Capture the cell that displays the provided text and extract its [x, y] central coordinate. 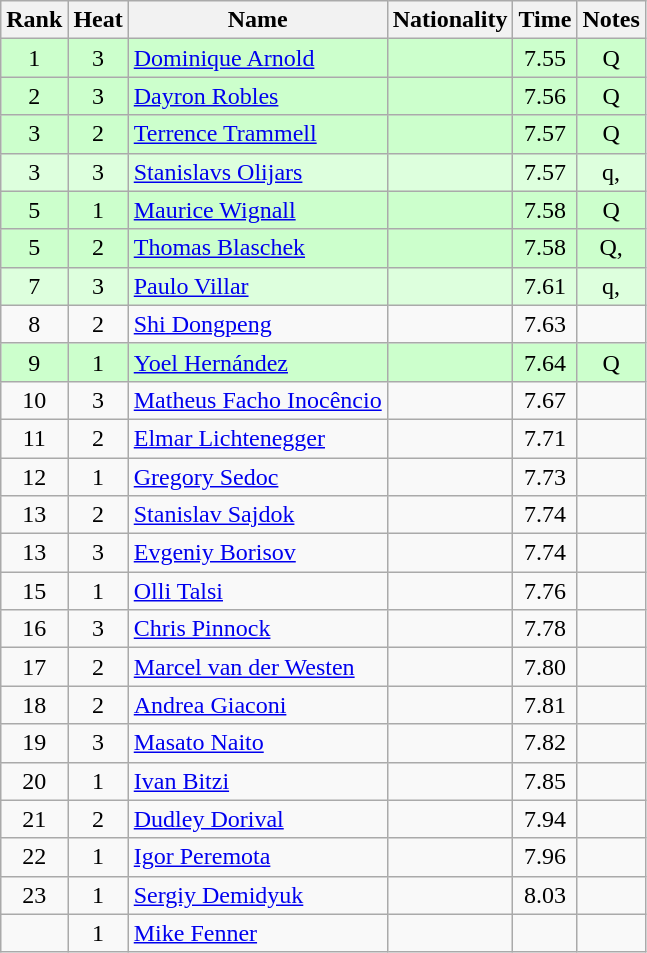
7.64 [545, 362]
19 [34, 743]
Gregory Sedoc [258, 477]
Shi Dongpeng [258, 324]
Name [258, 20]
23 [34, 895]
Masato Naito [258, 743]
Mike Fenner [258, 933]
15 [34, 591]
Maurice Wignall [258, 210]
7 [34, 286]
7.80 [545, 667]
Notes [611, 20]
Yoel Hernández [258, 362]
Paulo Villar [258, 286]
7.76 [545, 591]
Heat [98, 20]
Marcel van der Westen [258, 667]
7.56 [545, 96]
7.67 [545, 400]
10 [34, 400]
Terrence Trammell [258, 134]
7.55 [545, 58]
7.78 [545, 629]
Stanislavs Olijars [258, 172]
Elmar Lichtenegger [258, 438]
Nationality [450, 20]
Matheus Facho Inocêncio [258, 400]
20 [34, 781]
Olli Talsi [258, 591]
16 [34, 629]
7.63 [545, 324]
18 [34, 705]
7.85 [545, 781]
Rank [34, 20]
7.82 [545, 743]
Igor Peremota [258, 857]
Dayron Robles [258, 96]
Chris Pinnock [258, 629]
Evgeniy Borisov [258, 553]
Andrea Giaconi [258, 705]
7.94 [545, 819]
12 [34, 477]
17 [34, 667]
8 [34, 324]
9 [34, 362]
11 [34, 438]
8.03 [545, 895]
7.73 [545, 477]
Time [545, 20]
Stanislav Sajdok [258, 515]
Ivan Bitzi [258, 781]
7.81 [545, 705]
Thomas Blaschek [258, 248]
7.71 [545, 438]
22 [34, 857]
Q, [611, 248]
Dominique Arnold [258, 58]
7.96 [545, 857]
Dudley Dorival [258, 819]
21 [34, 819]
Sergiy Demidyuk [258, 895]
7.61 [545, 286]
